Identify which cell holds the provided text, then report its (x, y) central coordinate. 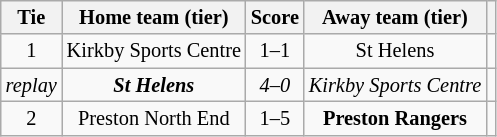
Preston Rangers (395, 118)
Preston North End (154, 118)
1 (32, 51)
Away team (tier) (395, 17)
2 (32, 118)
1–5 (275, 118)
4–0 (275, 85)
replay (32, 85)
1–1 (275, 51)
Tie (32, 17)
Score (275, 17)
Home team (tier) (154, 17)
